Pinpoint the cell where the given text exists, returning its (X, Y) midpoint coordinate. 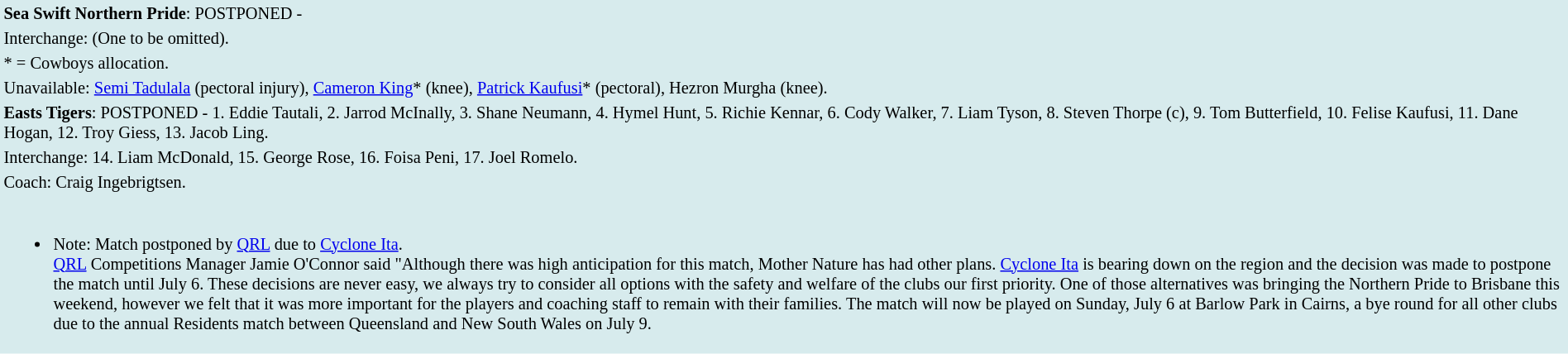
Coach: Craig Ingebrigtsen. (784, 182)
Interchange: 14. Liam McDonald, 15. George Rose, 16. Foisa Peni, 17. Joel Romelo. (784, 157)
Sea Swift Northern Pride: POSTPONED - (784, 13)
Interchange: (One to be omitted). (784, 38)
Unavailable: Semi Tadulala (pectoral injury), Cameron King* (knee), Patrick Kaufusi* (pectoral), Hezron Murgha (knee). (784, 88)
* = Cowboys allocation. (784, 63)
